Identify which cell holds the provided text, then report its [x, y] central coordinate. 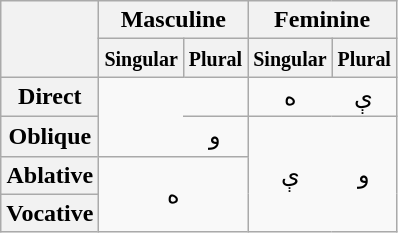
Ablative [50, 175]
Oblique [50, 136]
Feminine [322, 20]
Vocative [50, 213]
Masculine [174, 20]
Direct [50, 97]
